From the cell containing the given text, extract its center point as (x, y) coordinate. 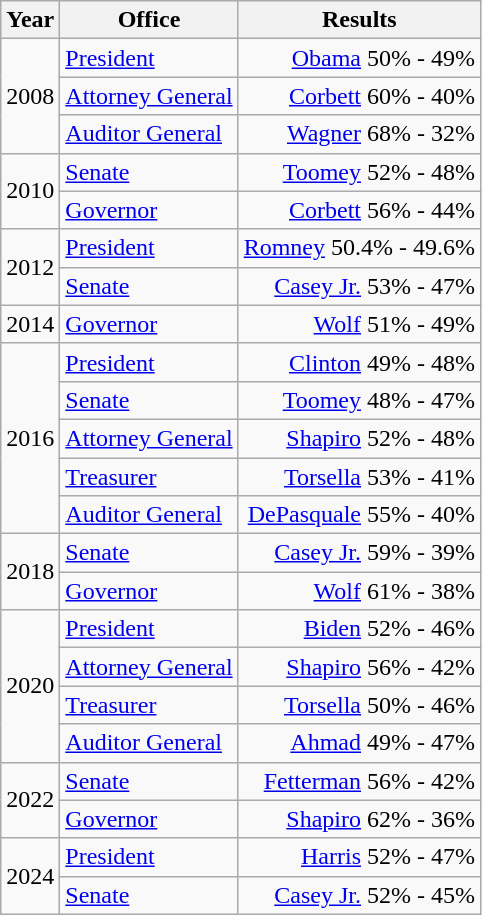
Clinton 49% - 48% (359, 362)
Shapiro 52% - 48% (359, 438)
Office (149, 20)
2008 (30, 96)
Obama 50% - 49% (359, 58)
Torsella 53% - 41% (359, 477)
2014 (30, 324)
2010 (30, 191)
Romney 50.4% - 49.6% (359, 248)
Casey Jr. 52% - 45% (359, 895)
Ahmad 49% - 47% (359, 743)
Wagner 68% - 32% (359, 134)
Corbett 60% - 40% (359, 96)
Casey Jr. 53% - 47% (359, 286)
Year (30, 20)
2024 (30, 876)
Fetterman 56% - 42% (359, 781)
Results (359, 20)
Torsella 50% - 46% (359, 705)
2018 (30, 572)
Toomey 48% - 47% (359, 400)
DePasquale 55% - 40% (359, 515)
Harris 52% - 47% (359, 857)
2016 (30, 438)
2012 (30, 267)
Wolf 51% - 49% (359, 324)
2020 (30, 686)
Shapiro 62% - 36% (359, 819)
Wolf 61% - 38% (359, 591)
Biden 52% - 46% (359, 629)
2022 (30, 800)
Shapiro 56% - 42% (359, 667)
Casey Jr. 59% - 39% (359, 553)
Toomey 52% - 48% (359, 172)
Corbett 56% - 44% (359, 210)
